Scan for the cell matching the given text and deliver its (x, y) coordinate at center. 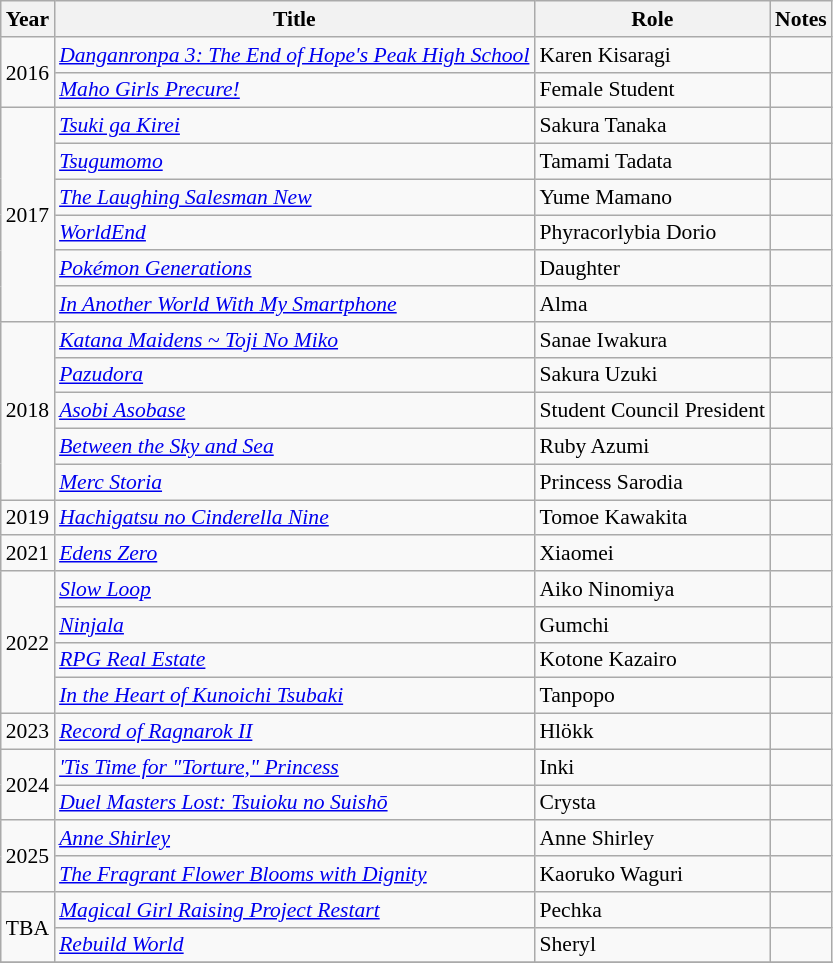
Duel Masters Lost: Tsuioku no Suishō (294, 803)
Tamami Tadata (652, 162)
Gumchi (652, 625)
2025 (28, 856)
Aiko Ninomiya (652, 589)
Female Student (652, 90)
Sakura Uzuki (652, 375)
Magical Girl Raising Project Restart (294, 910)
2017 (28, 215)
Sakura Tanaka (652, 126)
2023 (28, 732)
2018 (28, 411)
Year (28, 19)
Pechka (652, 910)
Ruby Azumi (652, 447)
Kaoruko Waguri (652, 874)
Katana Maidens ~ Toji No Miko (294, 340)
The Laughing Salesman New (294, 197)
Kotone Kazairo (652, 660)
Sanae Iwakura (652, 340)
Hlökk (652, 732)
Tanpopo (652, 696)
Alma (652, 304)
Tsuki ga Kirei (294, 126)
Between the Sky and Sea (294, 447)
Role (652, 19)
2024 (28, 784)
TBA (28, 928)
Ninjala (294, 625)
Notes (801, 19)
In Another World With My Smartphone (294, 304)
Danganronpa 3: The End of Hope's Peak High School (294, 55)
Inki (652, 767)
Student Council President (652, 411)
Tsugumomo (294, 162)
In the Heart of Kunoichi Tsubaki (294, 696)
Edens Zero (294, 554)
Yume Mamano (652, 197)
Karen Kisaragi (652, 55)
2022 (28, 642)
Pokémon Generations (294, 269)
Hachigatsu no Cinderella Nine (294, 518)
Crysta (652, 803)
RPG Real Estate (294, 660)
Slow Loop (294, 589)
Title (294, 19)
Pazudora (294, 375)
2019 (28, 518)
Sheryl (652, 945)
2016 (28, 72)
Phyracorlybia Dorio (652, 233)
'Tis Time for "Torture," Princess (294, 767)
Princess Sarodia (652, 482)
Rebuild World (294, 945)
Merc Storia (294, 482)
Daughter (652, 269)
Xiaomei (652, 554)
Asobi Asobase (294, 411)
WorldEnd (294, 233)
Tomoe Kawakita (652, 518)
Maho Girls Precure! (294, 90)
Record of Ragnarok II (294, 732)
2021 (28, 554)
The Fragrant Flower Blooms with Dignity (294, 874)
